Provide the [X, Y] coordinate of the cell's center where the given text is located.  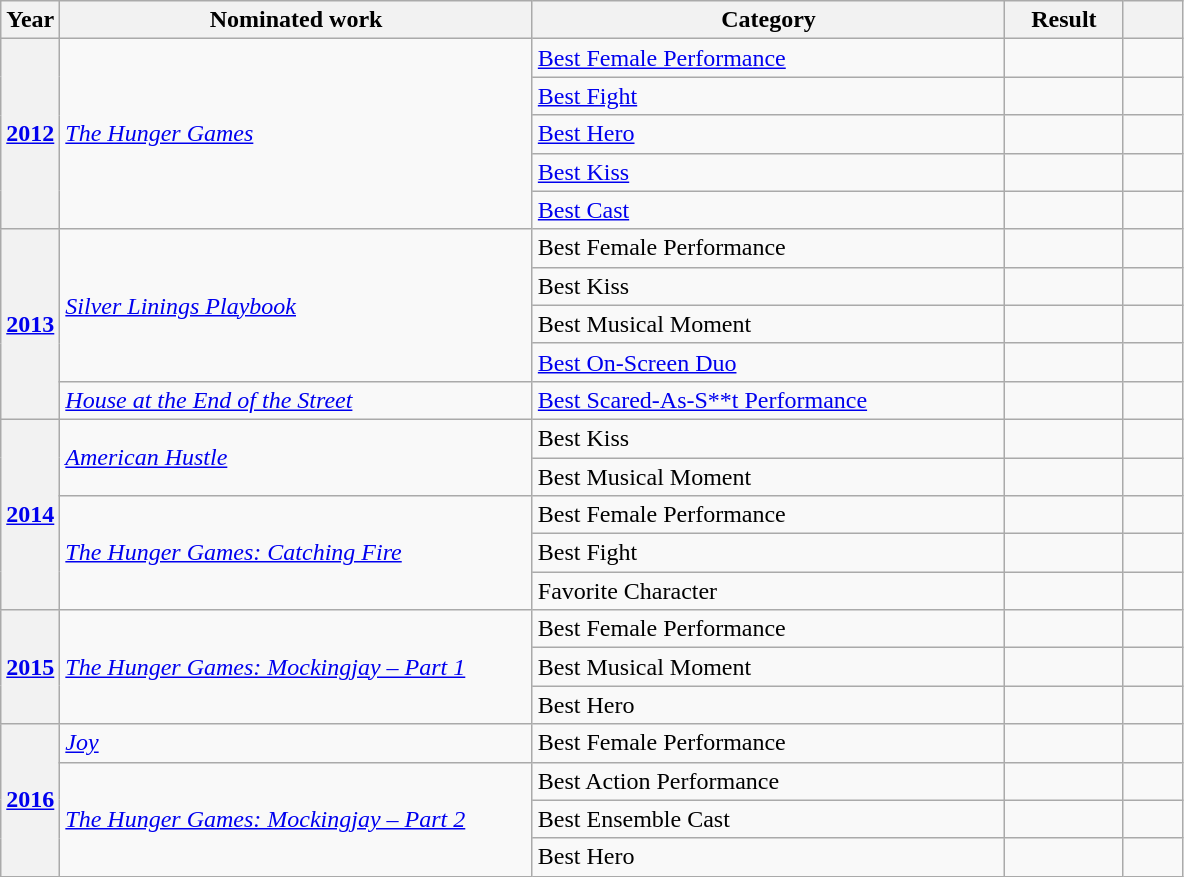
Favorite Character [768, 591]
Silver Linings Playbook [296, 305]
Year [30, 20]
Nominated work [296, 20]
2013 [30, 324]
Best Scared-As-S**t Performance [768, 400]
Category [768, 20]
2014 [30, 514]
2016 [30, 800]
The Hunger Games: Catching Fire [296, 553]
Best Cast [768, 210]
Best Ensemble Cast [768, 819]
The Hunger Games: Mockingjay – Part 2 [296, 819]
Joy [296, 743]
Result [1064, 20]
2012 [30, 134]
The Hunger Games [296, 134]
Best On-Screen Duo [768, 362]
Best Action Performance [768, 781]
The Hunger Games: Mockingjay – Part 1 [296, 667]
House at the End of the Street [296, 400]
2015 [30, 667]
American Hustle [296, 457]
